Determine the (x, y) coordinate at the center of the cell enclosing the given text.  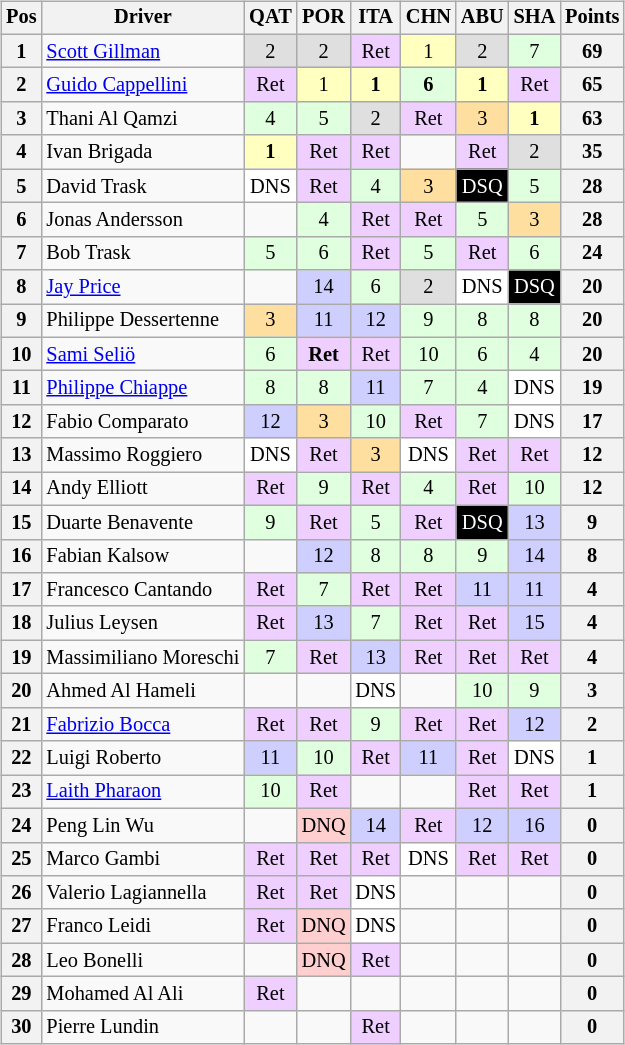
Fabian Kalsow (142, 556)
ABU (482, 18)
Franco Leidi (142, 926)
Mohamed Al Ali (142, 994)
25 (21, 859)
22 (21, 758)
Fabrizio Bocca (142, 724)
Leo Bonelli (142, 960)
Driver (142, 18)
Jonas Andersson (142, 220)
Thani Al Qamzi (142, 119)
Andy Elliott (142, 489)
POR (324, 18)
Massimo Roggiero (142, 455)
Laith Pharaon (142, 792)
Pierre Lundin (142, 1027)
30 (21, 1027)
Massimiliano Moreschi (142, 657)
Peng Lin Wu (142, 825)
29 (21, 994)
Luigi Roberto (142, 758)
26 (21, 893)
Guido Cappellini (142, 85)
18 (21, 623)
Valerio Lagiannella (142, 893)
David Trask (142, 186)
21 (21, 724)
63 (592, 119)
Sami Seliö (142, 354)
23 (21, 792)
Ahmed Al Hameli (142, 691)
Marco Gambi (142, 859)
69 (592, 51)
Bob Trask (142, 253)
Philippe Dessertenne (142, 321)
Ivan Brigada (142, 152)
Jay Price (142, 287)
SHA (535, 18)
Duarte Benavente (142, 522)
Points (592, 18)
Scott Gillman (142, 51)
ITA (375, 18)
Pos (21, 18)
Francesco Cantando (142, 590)
35 (592, 152)
65 (592, 85)
Philippe Chiappe (142, 388)
Julius Leysen (142, 623)
Fabio Comparato (142, 422)
27 (21, 926)
QAT (270, 18)
CHN (428, 18)
